Return [x, y] of the center of cell containing provided text 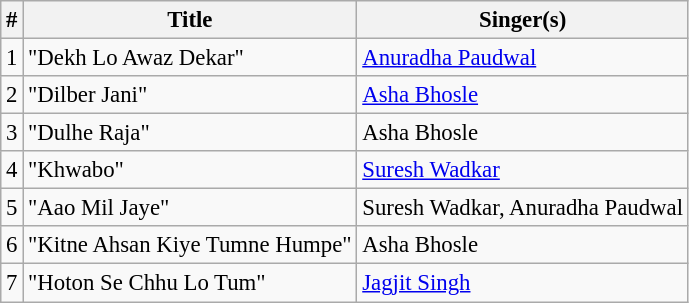
2 [12, 95]
# [12, 20]
7 [12, 283]
Suresh Wadkar, Anuradha Paudwal [522, 208]
1 [12, 58]
Suresh Wadkar [522, 170]
"Hoton Se Chhu Lo Tum" [190, 283]
"Khwabo" [190, 170]
"Aao Mil Jaye" [190, 208]
Jagjit Singh [522, 283]
Title [190, 20]
"Dekh Lo Awaz Dekar" [190, 58]
3 [12, 133]
"Dulhe Raja" [190, 133]
5 [12, 208]
"Kitne Ahsan Kiye Tumne Humpe" [190, 245]
4 [12, 170]
6 [12, 245]
Anuradha Paudwal [522, 58]
Singer(s) [522, 20]
"Dilber Jani" [190, 95]
